Find where the given text appears and provide that cell's center as (X, Y) coordinate. 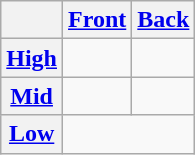
Mid (32, 96)
Front (98, 20)
Low (32, 134)
High (32, 58)
Back (164, 20)
